Return (x, y) of the center of cell containing provided text 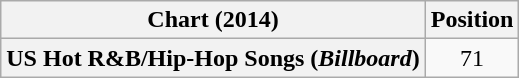
71 (472, 58)
Chart (2014) (213, 20)
US Hot R&B/Hip-Hop Songs (Billboard) (213, 58)
Position (472, 20)
